Determine the [X, Y] coordinate at the center of the cell enclosing the given text.  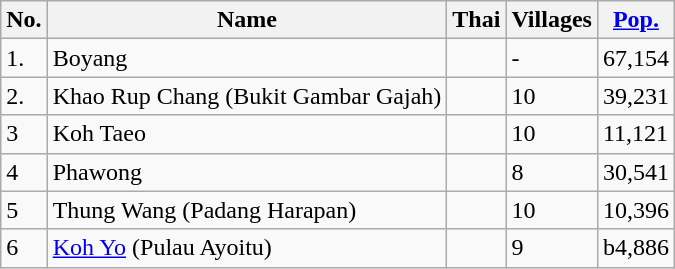
30,541 [636, 172]
Name [247, 20]
Thai [476, 20]
Phawong [247, 172]
b4,886 [636, 248]
67,154 [636, 58]
Pop. [636, 20]
6 [24, 248]
Khao Rup Chang (Bukit Gambar Gajah) [247, 96]
10,396 [636, 210]
8 [552, 172]
No. [24, 20]
4 [24, 172]
9 [552, 248]
Koh Yo (Pulau Ayoitu) [247, 248]
- [552, 58]
Villages [552, 20]
11,121 [636, 134]
2. [24, 96]
1. [24, 58]
Boyang [247, 58]
3 [24, 134]
Koh Taeo [247, 134]
Thung Wang (Padang Harapan) [247, 210]
39,231 [636, 96]
5 [24, 210]
